From the cell containing the given text, extract its center point as (x, y) coordinate. 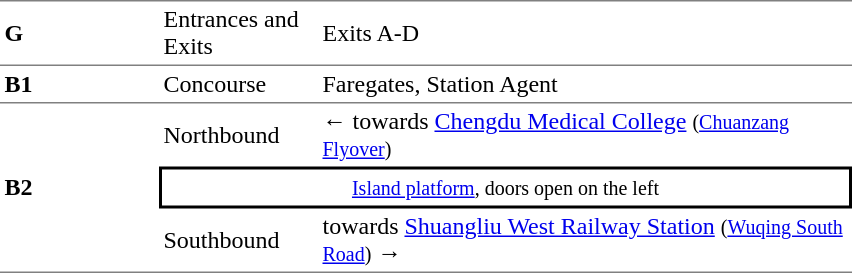
Concourse (238, 85)
← towards Chengdu Medical College (Chuanzang Flyover) (585, 136)
Island platform, doors open on the left (506, 187)
Exits A-D (585, 33)
G (80, 33)
B1 (80, 85)
Entrances and Exits (238, 33)
Northbound (238, 136)
Faregates, Station Agent (585, 85)
towards Shuangliu West Railway Station (Wuqing South Road) → (585, 240)
Southbound (238, 240)
